Detect which cell encompasses the target text, then output its [X, Y] center coordinate. 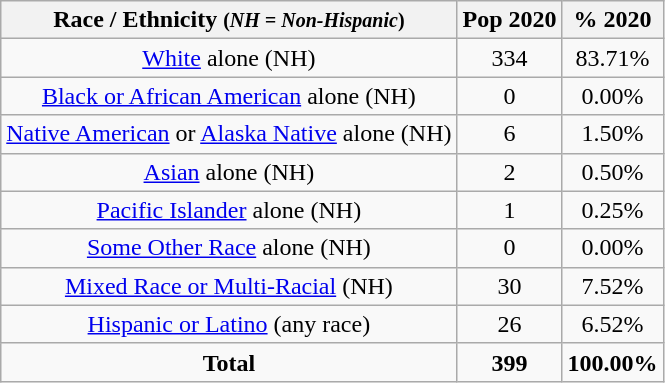
399 [510, 362]
334 [510, 58]
1 [510, 210]
2 [510, 172]
6 [510, 134]
Some Other Race alone (NH) [229, 248]
White alone (NH) [229, 58]
0.25% [612, 210]
7.52% [612, 286]
100.00% [612, 362]
83.71% [612, 58]
30 [510, 286]
Race / Ethnicity (NH = Non-Hispanic) [229, 20]
0.50% [612, 172]
% 2020 [612, 20]
26 [510, 324]
Total [229, 362]
1.50% [612, 134]
Hispanic or Latino (any race) [229, 324]
Pacific Islander alone (NH) [229, 210]
Mixed Race or Multi-Racial (NH) [229, 286]
Asian alone (NH) [229, 172]
Native American or Alaska Native alone (NH) [229, 134]
Black or African American alone (NH) [229, 96]
Pop 2020 [510, 20]
6.52% [612, 324]
